Determine the [X, Y] coordinate at the center of the cell enclosing the given text.  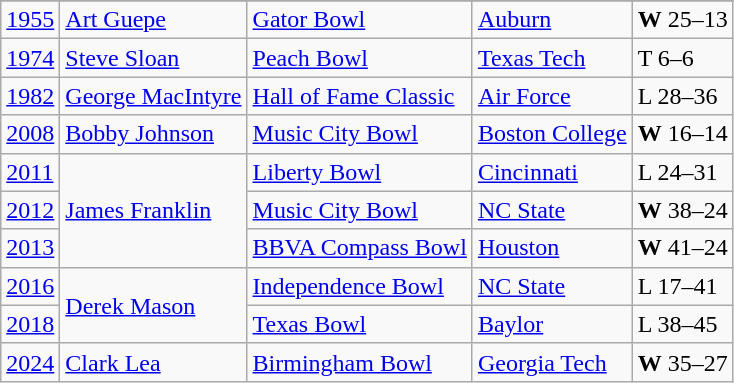
L 28–36 [682, 96]
W 16–14 [682, 134]
Texas Bowl [360, 324]
BBVA Compass Bowl [360, 248]
2011 [30, 172]
1982 [30, 96]
Art Guepe [154, 20]
Cincinnati [552, 172]
Auburn [552, 20]
James Franklin [154, 210]
L 24–31 [682, 172]
T 6–6 [682, 58]
W 41–24 [682, 248]
Texas Tech [552, 58]
W 25–13 [682, 20]
Steve Sloan [154, 58]
Liberty Bowl [360, 172]
Birmingham Bowl [360, 362]
W 38–24 [682, 210]
1974 [30, 58]
Gator Bowl [360, 20]
L 38–45 [682, 324]
Clark Lea [154, 362]
2016 [30, 286]
Houston [552, 248]
Boston College [552, 134]
Georgia Tech [552, 362]
2024 [30, 362]
Air Force [552, 96]
Baylor [552, 324]
L 17–41 [682, 286]
Derek Mason [154, 305]
W 35–27 [682, 362]
Hall of Fame Classic [360, 96]
2018 [30, 324]
Peach Bowl [360, 58]
2008 [30, 134]
2012 [30, 210]
Independence Bowl [360, 286]
Bobby Johnson [154, 134]
George MacIntyre [154, 96]
1955 [30, 20]
2013 [30, 248]
